Return [x, y] of the center of cell containing provided text 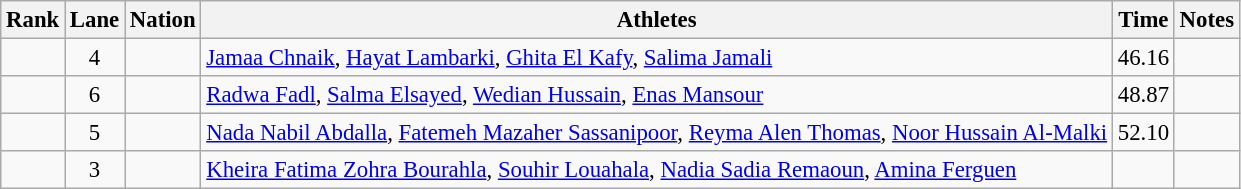
Radwa Fadl, Salma Elsayed, Wedian Hussain, Enas Mansour [657, 95]
Notes [1206, 20]
3 [95, 170]
4 [95, 58]
Nation [163, 20]
Rank [33, 20]
Lane [95, 20]
Nada Nabil Abdalla, Fatemeh Mazaher Sassanipoor, Reyma Alen Thomas, Noor Hussain Al-Malki [657, 133]
5 [95, 133]
52.10 [1143, 133]
6 [95, 95]
Time [1143, 20]
Athletes [657, 20]
Kheira Fatima Zohra Bourahla, Souhir Louahala, Nadia Sadia Remaoun, Amina Ferguen [657, 170]
48.87 [1143, 95]
Jamaa Chnaik, Hayat Lambarki, Ghita El Kafy, Salima Jamali [657, 58]
46.16 [1143, 58]
